Return [x, y] of the center of cell containing provided text 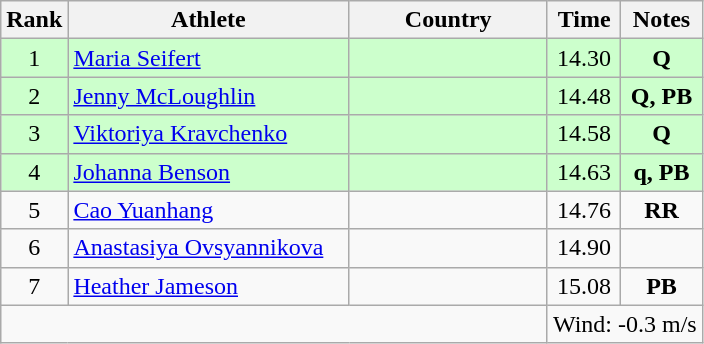
Jenny McLoughlin [208, 96]
14.58 [584, 134]
2 [34, 96]
Rank [34, 20]
Johanna Benson [208, 172]
Country [448, 20]
14.76 [584, 210]
Wind: -0.3 m/s [624, 324]
q, PB [662, 172]
14.48 [584, 96]
Heather Jameson [208, 286]
Q, PB [662, 96]
4 [34, 172]
Viktoriya Kravchenko [208, 134]
Notes [662, 20]
Anastasiya Ovsyannikova [208, 248]
14.30 [584, 58]
Athlete [208, 20]
PB [662, 286]
3 [34, 134]
Maria Seifert [208, 58]
1 [34, 58]
14.63 [584, 172]
Time [584, 20]
5 [34, 210]
7 [34, 286]
6 [34, 248]
RR [662, 210]
Cao Yuanhang [208, 210]
14.90 [584, 248]
15.08 [584, 286]
